Return (X, Y) of the center of cell containing provided text 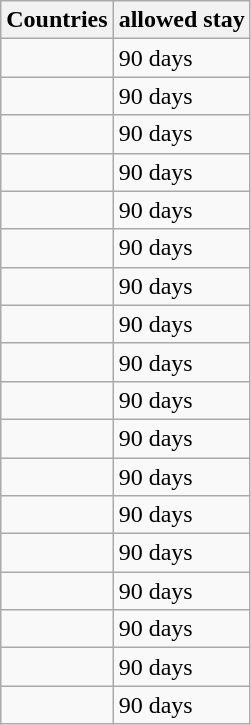
allowed stay (182, 20)
Countries (57, 20)
